Scan for the cell matching the given text and deliver its [x, y] coordinate at center. 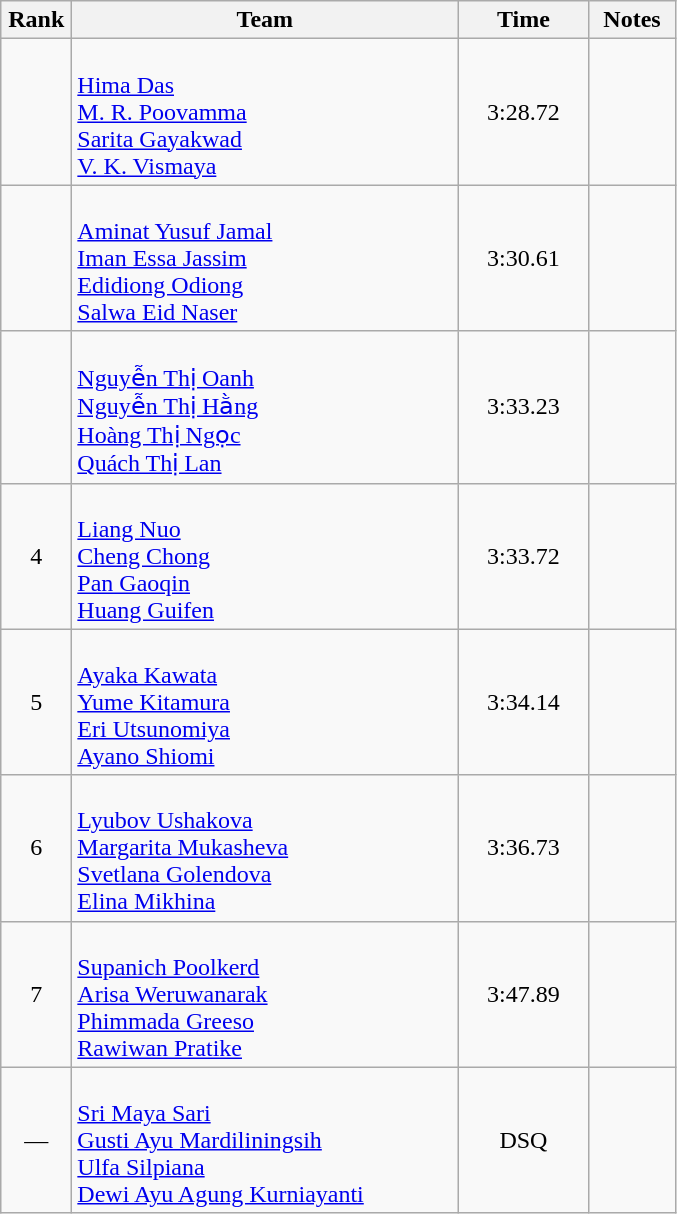
Aminat Yusuf JamalIman Essa JassimEdidiong OdiongSalwa Eid Naser [265, 258]
3:33.23 [524, 407]
Liang NuoCheng ChongPan GaoqinHuang Guifen [265, 556]
Notes [632, 20]
3:34.14 [524, 702]
3:33.72 [524, 556]
5 [36, 702]
3:30.61 [524, 258]
4 [36, 556]
Hima DasM. R. PoovammaSarita GayakwadV. K. Vismaya [265, 112]
Supanich PoolkerdArisa WeruwanarakPhimmada GreesoRawiwan Pratike [265, 994]
Rank [36, 20]
Sri Maya SariGusti Ayu MardiliningsihUlfa SilpianaDewi Ayu Agung Kurniayanti [265, 1140]
DSQ [524, 1140]
Nguyễn Thị OanhNguyễn Thị HằngHoàng Thị NgọcQuách Thị Lan [265, 407]
Ayaka KawataYume KitamuraEri UtsunomiyaAyano Shiomi [265, 702]
6 [36, 848]
3:47.89 [524, 994]
Time [524, 20]
Lyubov UshakovaMargarita MukashevaSvetlana GolendovaElina Mikhina [265, 848]
— [36, 1140]
3:36.73 [524, 848]
3:28.72 [524, 112]
Team [265, 20]
7 [36, 994]
